Determine the (X, Y) coordinate at the center of the cell enclosing the given text.  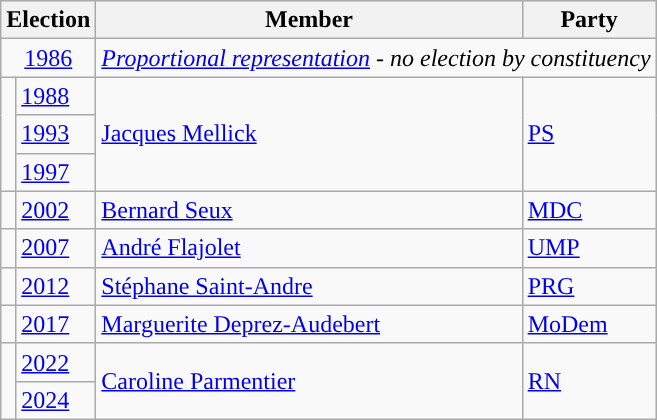
2017 (56, 324)
Party (589, 20)
1993 (56, 134)
André Flajolet (309, 248)
Jacques Mellick (309, 134)
2007 (56, 248)
1988 (56, 96)
Marguerite Deprez-Audebert (309, 324)
2002 (56, 210)
Caroline Parmentier (309, 381)
PRG (589, 286)
Proportional representation - no election by constituency (376, 58)
RN (589, 381)
MoDem (589, 324)
2012 (56, 286)
Member (309, 20)
Election (48, 20)
UMP (589, 248)
PS (589, 134)
2022 (56, 362)
MDC (589, 210)
Bernard Seux (309, 210)
Stéphane Saint-Andre (309, 286)
1997 (56, 172)
2024 (56, 400)
1986 (48, 58)
